Provide the (X, Y) coordinate of the cell's center where the given text is located.  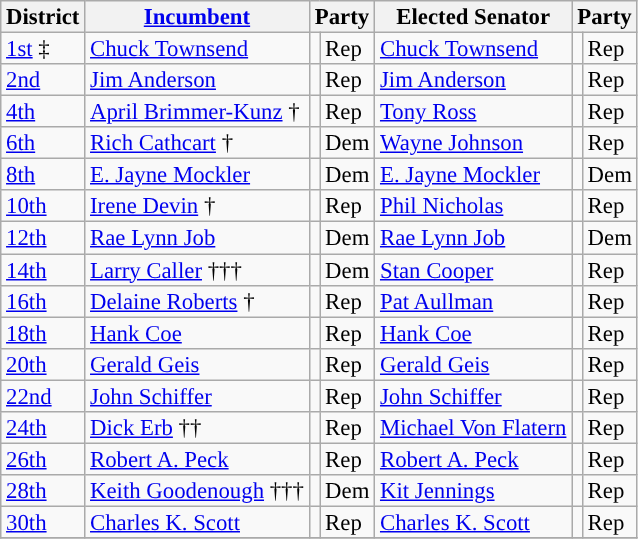
1st ‡ (43, 49)
District (43, 17)
22nd (43, 396)
2nd (43, 80)
18th (43, 333)
Pat Aullman (474, 301)
Rich Cathcart † (197, 143)
30th (43, 522)
Phil Nicholas (474, 206)
24th (43, 428)
8th (43, 175)
6th (43, 143)
10th (43, 206)
Wayne Johnson (474, 143)
28th (43, 491)
Larry Caller ††† (197, 270)
12th (43, 238)
Keith Goodenough ††† (197, 491)
Michael Von Flatern (474, 428)
Dick Erb †† (197, 428)
April Brimmer-Kunz † (197, 112)
20th (43, 364)
Incumbent (197, 17)
26th (43, 459)
Delaine Roberts † (197, 301)
Irene Devin † (197, 206)
4th (43, 112)
Elected Senator (474, 17)
14th (43, 270)
Tony Ross (474, 112)
Kit Jennings (474, 491)
Stan Cooper (474, 270)
16th (43, 301)
